Pinpoint the cell where the given text exists, returning its (X, Y) midpoint coordinate. 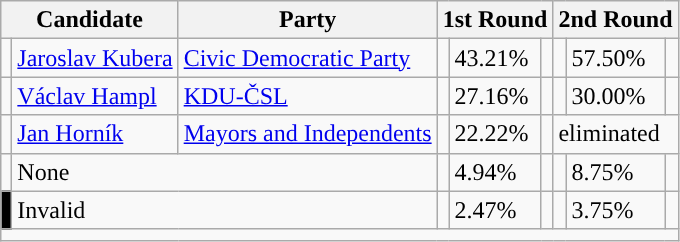
2.47% (495, 210)
1st Round (495, 20)
8.75% (616, 172)
Mayors and Independents (308, 134)
4.94% (495, 172)
43.21% (495, 58)
Invalid (224, 210)
eliminated (616, 134)
22.22% (495, 134)
Candidate (90, 20)
Václav Hampl (95, 96)
KDU-ČSL (308, 96)
27.16% (495, 96)
Civic Democratic Party (308, 58)
30.00% (616, 96)
None (224, 172)
3.75% (616, 210)
Party (308, 20)
Jan Horník (95, 134)
57.50% (616, 58)
2nd Round (616, 20)
Jaroslav Kubera (95, 58)
